Return the (x, y) coordinate for the center point of the cell that contains the specified text.  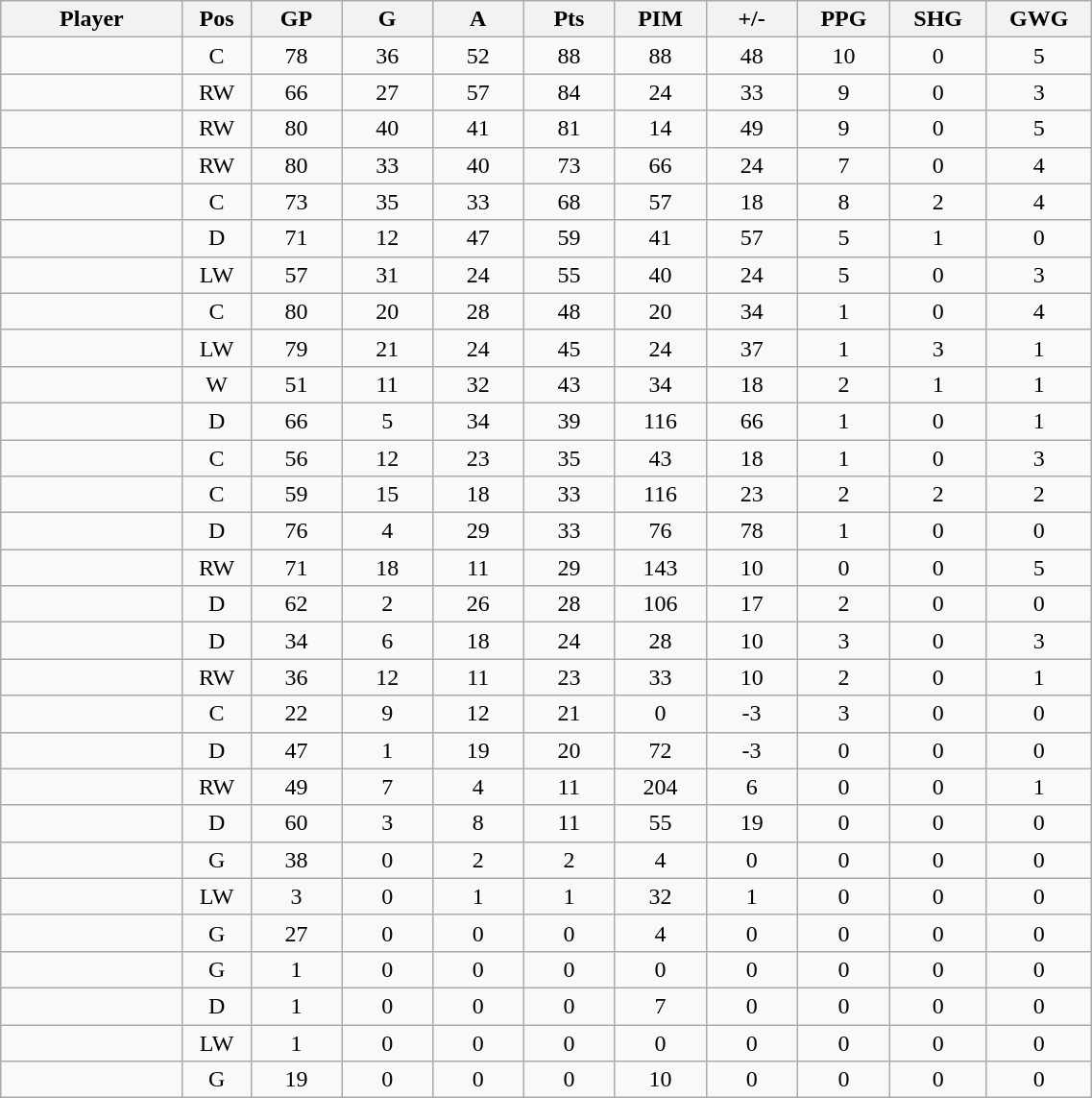
204 (661, 787)
60 (296, 823)
68 (569, 202)
51 (296, 384)
14 (661, 129)
84 (569, 92)
31 (388, 275)
PIM (661, 19)
15 (388, 495)
143 (661, 568)
Pts (569, 19)
79 (296, 348)
45 (569, 348)
A (478, 19)
PPG (843, 19)
SHG (938, 19)
38 (296, 860)
56 (296, 458)
62 (296, 604)
37 (751, 348)
Player (92, 19)
GWG (1038, 19)
39 (569, 421)
+/- (751, 19)
26 (478, 604)
Pos (217, 19)
52 (478, 56)
17 (751, 604)
106 (661, 604)
81 (569, 129)
22 (296, 714)
72 (661, 750)
W (217, 384)
GP (296, 19)
